Search for the cell housing the specified text and yield its (X, Y) center coordinate. 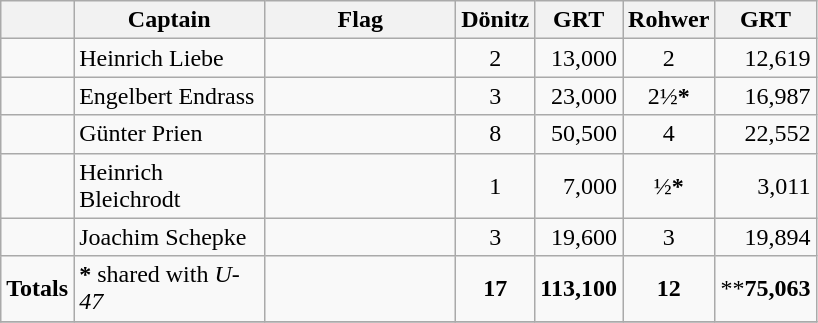
Captain (170, 20)
½* (669, 186)
113,100 (579, 288)
16,987 (766, 96)
1 (496, 186)
50,500 (579, 134)
23,000 (579, 96)
19,894 (766, 237)
22,552 (766, 134)
Dönitz (496, 20)
Joachim Schepke (170, 237)
Rohwer (669, 20)
Heinrich Liebe (170, 58)
Engelbert Endrass (170, 96)
12 (669, 288)
12,619 (766, 58)
8 (496, 134)
3,011 (766, 186)
Flag (360, 20)
Totals (38, 288)
4 (669, 134)
19,600 (579, 237)
* shared with U-47 (170, 288)
13,000 (579, 58)
2½* (669, 96)
17 (496, 288)
Günter Prien (170, 134)
Heinrich Bleichrodt (170, 186)
**75,063 (766, 288)
7,000 (579, 186)
